Scan for the cell matching the given text and deliver its [X, Y] coordinate at center. 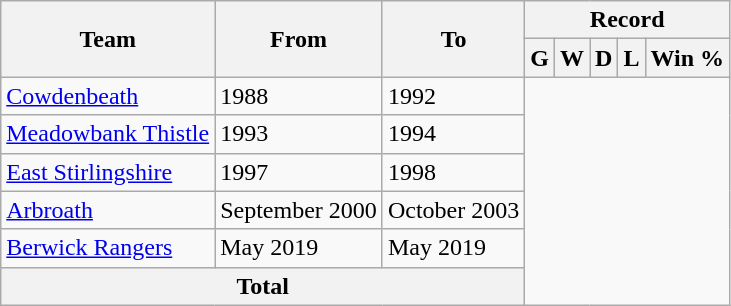
1988 [299, 96]
Team [108, 39]
1992 [453, 96]
Win % [688, 58]
To [453, 39]
1993 [299, 134]
W [572, 58]
L [632, 58]
Record [628, 20]
1997 [299, 172]
1994 [453, 134]
G [540, 58]
September 2000 [299, 210]
Berwick Rangers [108, 248]
1998 [453, 172]
Total [263, 286]
East Stirlingshire [108, 172]
From [299, 39]
Arbroath [108, 210]
Cowdenbeath [108, 96]
D [604, 58]
Meadowbank Thistle [108, 134]
October 2003 [453, 210]
